Detect which cell encompasses the target text, then output its [X, Y] center coordinate. 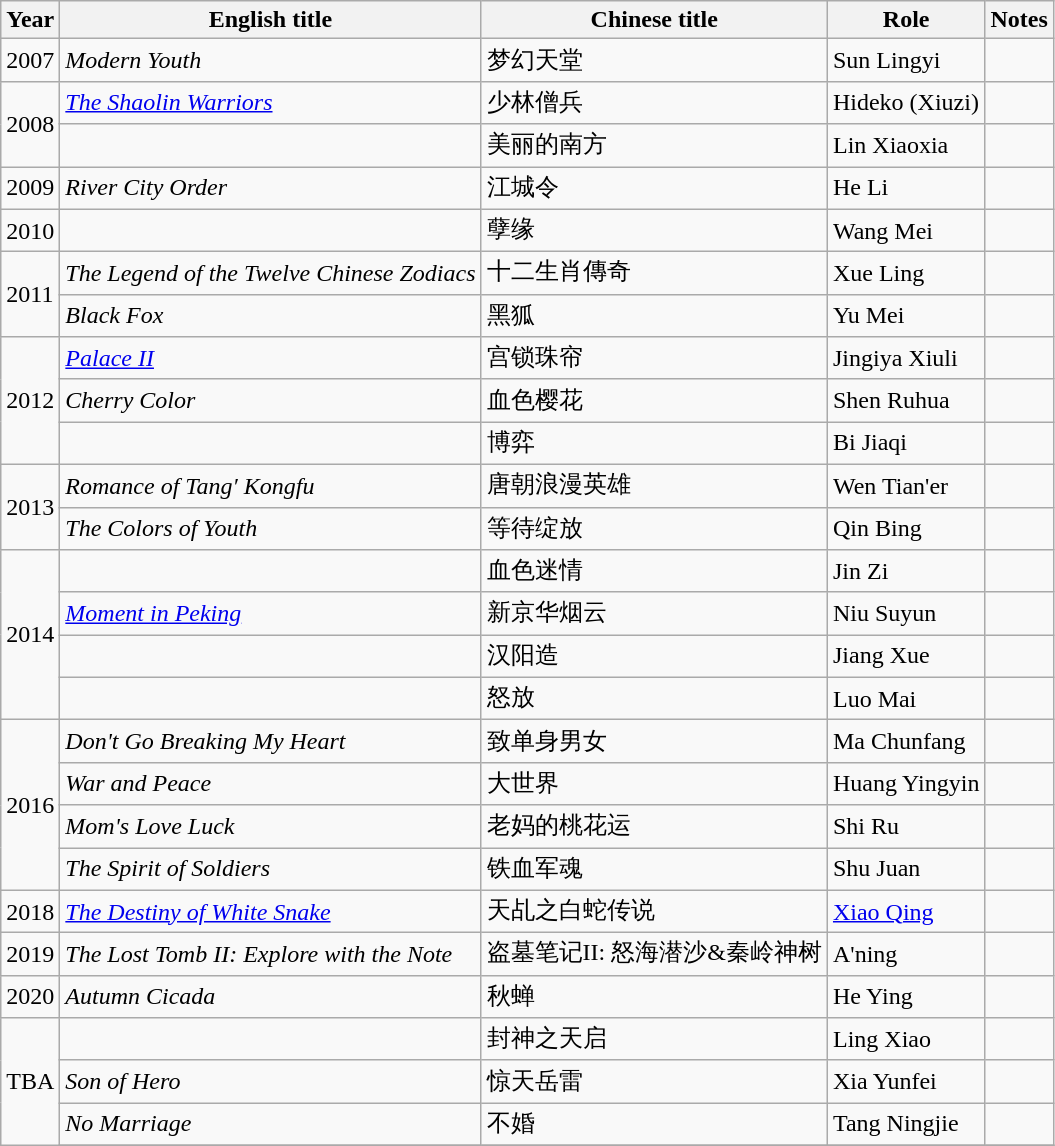
Jingiya Xiuli [906, 358]
血色樱花 [654, 400]
唐朝浪漫英雄 [654, 486]
老妈的桃花运 [654, 826]
铁血军魂 [654, 870]
十二生肖傳奇 [654, 274]
江城令 [654, 188]
Modern Youth [270, 60]
Hideko (Xiuzi) [906, 102]
Mom's Love Luck [270, 826]
2014 [30, 635]
War and Peace [270, 784]
The Shaolin Warriors [270, 102]
The Lost Tomb II: Explore with the Note [270, 954]
梦幻天堂 [654, 60]
Xia Yunfei [906, 1082]
致单身男女 [654, 742]
新京华烟云 [654, 614]
TBA [30, 1082]
Sun Lingyi [906, 60]
惊天岳雷 [654, 1082]
等待绽放 [654, 528]
Lin Xiaoxia [906, 146]
2009 [30, 188]
血色迷情 [654, 572]
A'ning [906, 954]
River City Order [270, 188]
He Li [906, 188]
Yu Mei [906, 316]
2018 [30, 912]
2020 [30, 996]
大世界 [654, 784]
Niu Suyun [906, 614]
少林僧兵 [654, 102]
Black Fox [270, 316]
He Ying [906, 996]
怒放 [654, 698]
2007 [30, 60]
Don't Go Breaking My Heart [270, 742]
封神之天启 [654, 1040]
Chinese title [654, 20]
Shu Juan [906, 870]
Year [30, 20]
Jiang Xue [906, 656]
Huang Yingyin [906, 784]
Qin Bing [906, 528]
孽缘 [654, 230]
2012 [30, 401]
Cherry Color [270, 400]
盗墓笔记II: 怒海潜沙&秦岭神树 [654, 954]
天乩之白蛇传说 [654, 912]
2016 [30, 805]
Tang Ningjie [906, 1124]
Shen Ruhua [906, 400]
Xiao Qing [906, 912]
Ling Xiao [906, 1040]
Wen Tian'er [906, 486]
Romance of Tang′ Kongfu [270, 486]
2011 [30, 294]
汉阳造 [654, 656]
Xue Ling [906, 274]
Bi Jiaqi [906, 444]
2019 [30, 954]
No Marriage [270, 1124]
The Destiny of White Snake [270, 912]
Moment in Peking [270, 614]
不婚 [654, 1124]
Notes [1019, 20]
The Legend of the Twelve Chinese Zodiacs [270, 274]
2013 [30, 506]
宫锁珠帘 [654, 358]
博弈 [654, 444]
Son of Hero [270, 1082]
Luo Mai [906, 698]
English title [270, 20]
Ma Chunfang [906, 742]
The Spirit of Soldiers [270, 870]
黑狐 [654, 316]
美丽的南方 [654, 146]
Palace II [270, 358]
秋蝉 [654, 996]
2008 [30, 124]
Role [906, 20]
Autumn Cicada [270, 996]
2010 [30, 230]
Shi Ru [906, 826]
The Colors of Youth [270, 528]
Jin Zi [906, 572]
Wang Mei [906, 230]
